Pinpoint the cell where the given text exists, returning its [x, y] midpoint coordinate. 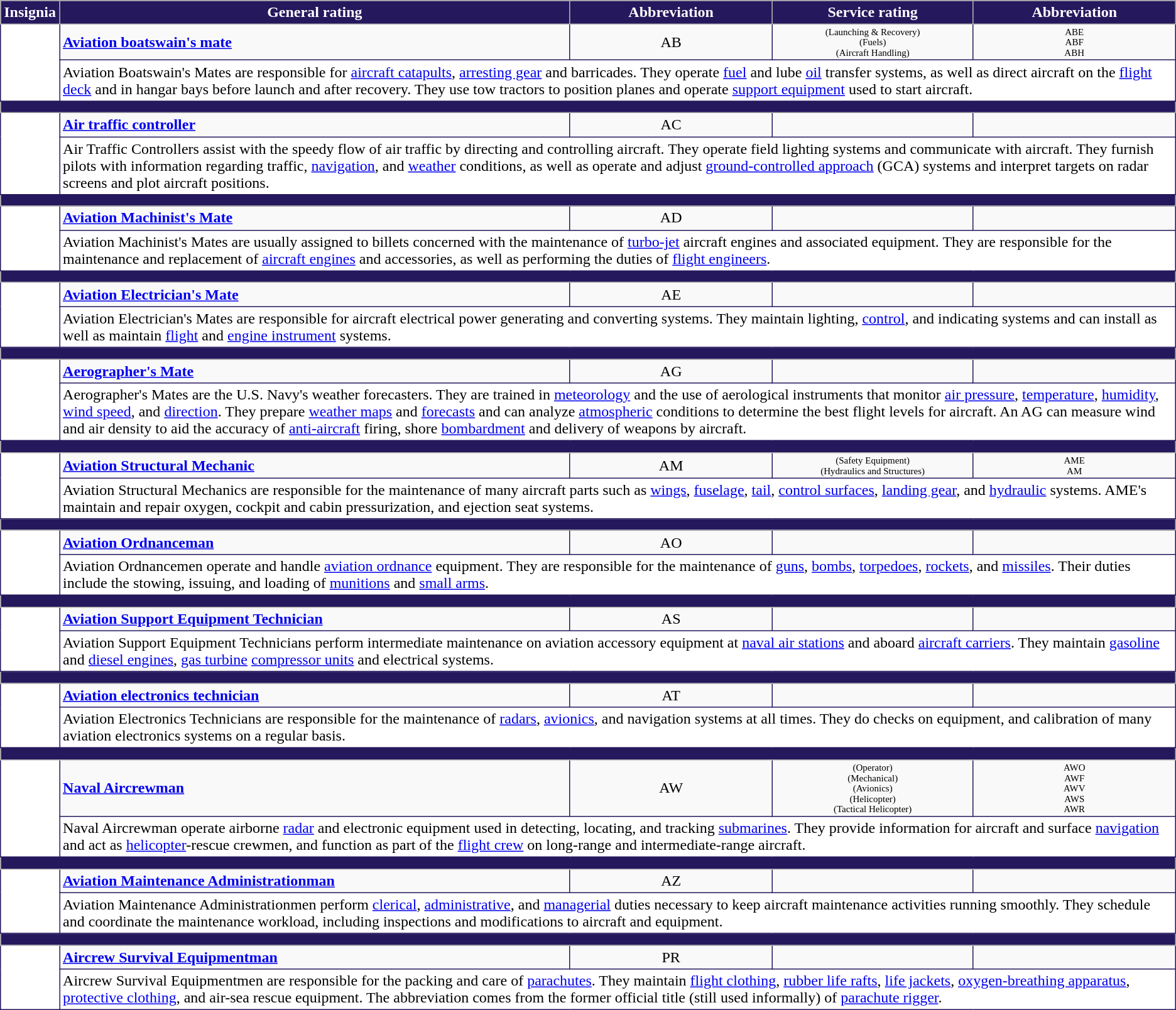
AD [671, 218]
Aviation electronics technician [315, 695]
AO [671, 542]
Aircrew Survival Equipmentman [315, 957]
ABEABFABH [1074, 43]
AWOAWFAWVAWSAWR [1074, 788]
Aviation Maintenance Administrationman [315, 881]
Air traffic controller [315, 124]
Aerographer's Mate [315, 371]
Naval Aircrewman [315, 788]
AZ [671, 881]
General rating [315, 13]
AM [671, 465]
AB [671, 43]
(Operator)(Mechanical)(Avionics)(Helicopter)(Tactical Helicopter) [873, 788]
Aviation boatswain's mate [315, 43]
Aviation Support Equipment Technician [315, 619]
(Safety Equipment)(Hydraulics and Structures) [873, 465]
AS [671, 619]
AT [671, 695]
AC [671, 124]
Service rating [873, 13]
PR [671, 957]
Aviation Ordnanceman [315, 542]
AG [671, 371]
AW [671, 788]
Insignia [30, 13]
AMEAM [1074, 465]
AE [671, 295]
Aviation Structural Mechanic [315, 465]
Aviation Electrician's Mate [315, 295]
(Launching & Recovery)(Fuels)(Aircraft Handling) [873, 43]
Aviation Machinist's Mate [315, 218]
